Scan for the cell matching the given text and deliver its (x, y) coordinate at center. 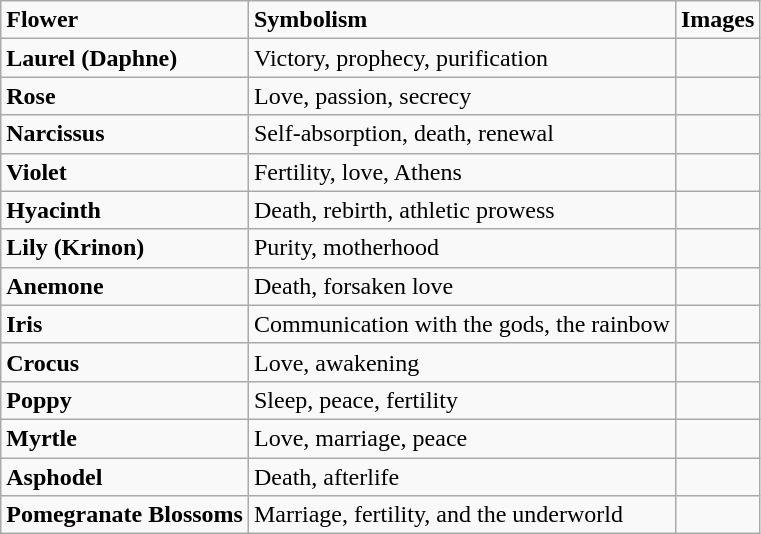
Pomegranate Blossoms (125, 515)
Myrtle (125, 438)
Poppy (125, 400)
Death, afterlife (462, 477)
Marriage, fertility, and the underworld (462, 515)
Violet (125, 172)
Anemone (125, 286)
Victory, prophecy, purification (462, 58)
Love, marriage, peace (462, 438)
Symbolism (462, 20)
Fertility, love, Athens (462, 172)
Narcissus (125, 134)
Lily (Krinon) (125, 248)
Laurel (Daphne) (125, 58)
Hyacinth (125, 210)
Sleep, peace, fertility (462, 400)
Love, awakening (462, 362)
Death, rebirth, athletic prowess (462, 210)
Asphodel (125, 477)
Rose (125, 96)
Self-absorption, death, renewal (462, 134)
Purity, motherhood (462, 248)
Flower (125, 20)
Crocus (125, 362)
Love, passion, secrecy (462, 96)
Death, forsaken love (462, 286)
Iris (125, 324)
Communication with the gods, the rainbow (462, 324)
Images (717, 20)
